Return the (x, y) coordinate for the center point of the cell that contains the specified text.  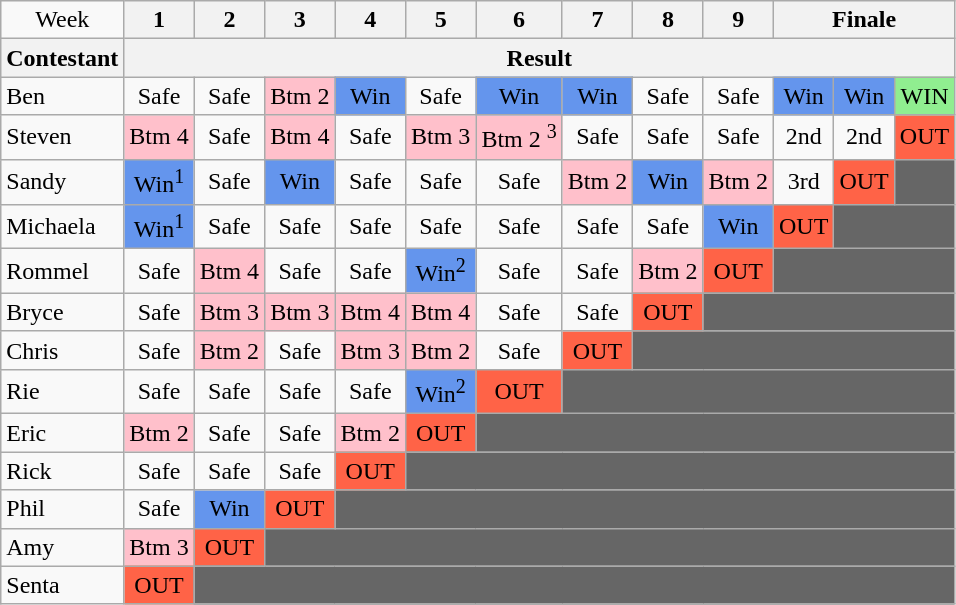
5 (440, 20)
Eric (62, 433)
WIN (924, 96)
8 (668, 20)
3 (300, 20)
7 (597, 20)
Bryce (62, 312)
Chris (62, 350)
1 (159, 20)
Phil (62, 509)
4 (370, 20)
Sandy (62, 182)
Michaela (62, 226)
Result (540, 58)
Ben (62, 96)
Contestant (62, 58)
9 (738, 20)
Amy (62, 547)
Btm 2 3 (519, 138)
Week (62, 20)
Steven (62, 138)
6 (519, 20)
2 (229, 20)
Rick (62, 471)
Rie (62, 392)
3rd (803, 182)
Rommel (62, 272)
Finale (864, 20)
Senta (62, 585)
